Extract the (X, Y) coordinate from the center of the cell holding the provided text.  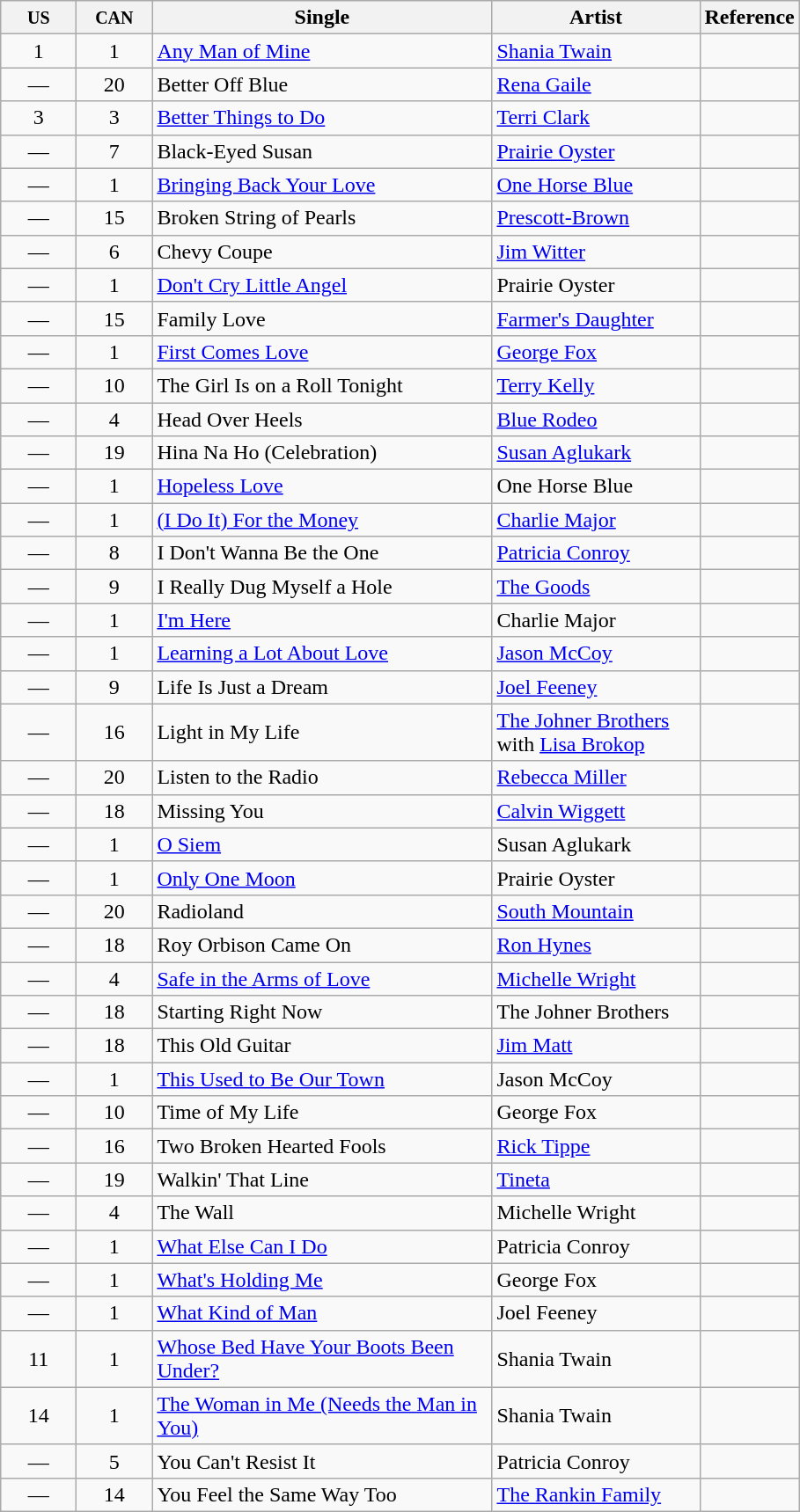
Light in My Life (322, 732)
What Else Can I Do (322, 1246)
Blue Rodeo (596, 420)
Missing You (322, 811)
The Johner Brothers with Lisa Brokop (596, 732)
Terry Kelly (596, 385)
Tineta (596, 1180)
I Don't Wanna Be the One (322, 553)
Artist (596, 18)
Two Broken Hearted Fools (322, 1146)
Jim Witter (596, 252)
Better Things to Do (322, 118)
Listen to the Radio (322, 778)
Calvin Wiggett (596, 811)
CAN (114, 18)
I'm Here (322, 620)
Any Man of Mine (322, 51)
Terri Clark (596, 118)
Jim Matt (596, 1046)
Family Love (322, 318)
The Wall (322, 1213)
Single (322, 18)
Life Is Just a Dream (322, 687)
Only One Moon (322, 878)
Don't Cry Little Angel (322, 285)
What's Holding Me (322, 1280)
8 (114, 553)
The Johner Brothers (596, 1012)
Learning a Lot About Love (322, 654)
You Feel the Same Way Too (322, 1494)
Black-Eyed Susan (322, 151)
Broken String of Pearls (322, 218)
This Used to Be Our Town (322, 1079)
Safe in the Arms of Love (322, 979)
7 (114, 151)
The Girl Is on a Roll Tonight (322, 385)
This Old Guitar (322, 1046)
Chevy Coupe (322, 252)
Whose Bed Have Your Boots Been Under? (322, 1358)
Roy Orbison Came On (322, 945)
The Goods (596, 587)
Farmer's Daughter (596, 318)
Rick Tippe (596, 1146)
Rena Gaile (596, 84)
US (39, 18)
First Comes Love (322, 352)
Hopeless Love (322, 486)
6 (114, 252)
South Mountain (596, 911)
Bringing Back Your Love (322, 185)
Ron Hynes (596, 945)
Hina Na Ho (Celebration) (322, 453)
The Woman in Me (Needs the Man in You) (322, 1416)
O Siem (322, 844)
Walkin' That Line (322, 1180)
(I Do It) For the Money (322, 520)
What Kind of Man (322, 1313)
The Rankin Family (596, 1494)
Radioland (322, 911)
Prescott-Brown (596, 218)
Starting Right Now (322, 1012)
11 (39, 1358)
I Really Dug Myself a Hole (322, 587)
5 (114, 1461)
Reference (750, 18)
Better Off Blue (322, 84)
You Can't Resist It (322, 1461)
Head Over Heels (322, 420)
Rebecca Miller (596, 778)
Time of My Life (322, 1113)
